Capture the cell that displays the provided text and extract its (X, Y) central coordinate. 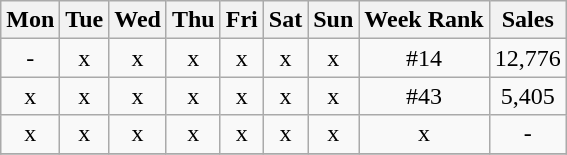
Tue (84, 20)
Thu (193, 20)
Week Rank (424, 20)
Wed (138, 20)
Mon (30, 20)
Sales (528, 20)
#14 (424, 58)
5,405 (528, 96)
12,776 (528, 58)
Fri (242, 20)
Sun (334, 20)
#43 (424, 96)
Sat (285, 20)
